For the text-containing cell, return its midpoint in [X, Y] coordinate format. 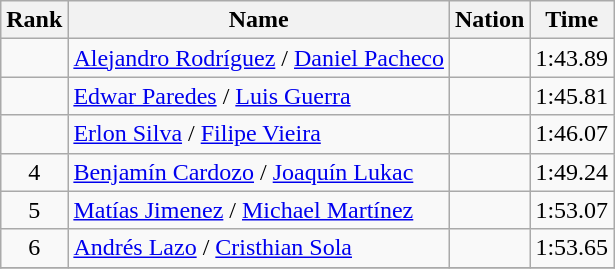
1:45.81 [572, 96]
Edwar Paredes / Luis Guerra [259, 96]
Nation [489, 20]
Andrés Lazo / Cristhian Sola [259, 248]
Rank [34, 20]
6 [34, 248]
Matías Jimenez / Michael Martínez [259, 210]
1:43.89 [572, 58]
5 [34, 210]
Name [259, 20]
Time [572, 20]
1:49.24 [572, 172]
Benjamín Cardozo / Joaquín Lukac [259, 172]
4 [34, 172]
1:46.07 [572, 134]
Alejandro Rodríguez / Daniel Pacheco [259, 58]
Erlon Silva / Filipe Vieira [259, 134]
1:53.65 [572, 248]
1:53.07 [572, 210]
